Return (x, y) of the center of cell containing provided text 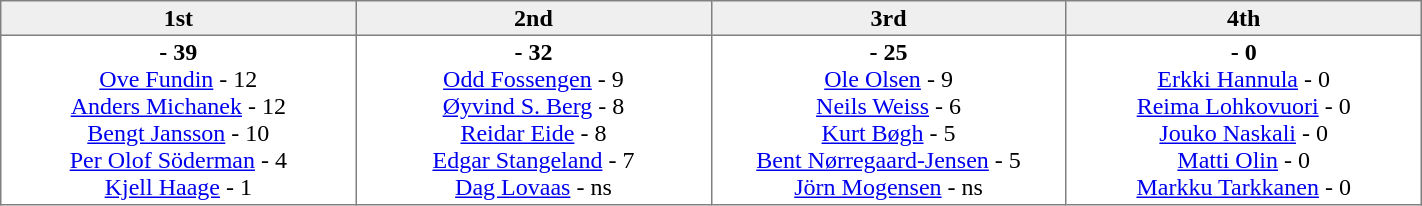
4th (1244, 18)
- 0Erkki Hannula - 0Reima Lohkovuori - 0Jouko Naskali - 0Matti Olin - 0Markku Tarkkanen - 0 (1244, 120)
- 25Ole Olsen - 9Neils Weiss - 6Kurt Bøgh - 5Bent Nørregaard-Jensen - 5Jörn Mogensen - ns (888, 120)
1st (178, 18)
- 39Ove Fundin - 12Anders Michanek - 12Bengt Jansson - 10Per Olof Söderman - 4Kjell Haage - 1 (178, 120)
- 32Odd Fossengen - 9Øyvind S. Berg - 8Reidar Eide - 8Edgar Stangeland - 7Dag Lovaas - ns (534, 120)
3rd (888, 18)
2nd (534, 18)
